Search for the cell housing the specified text and yield its (x, y) center coordinate. 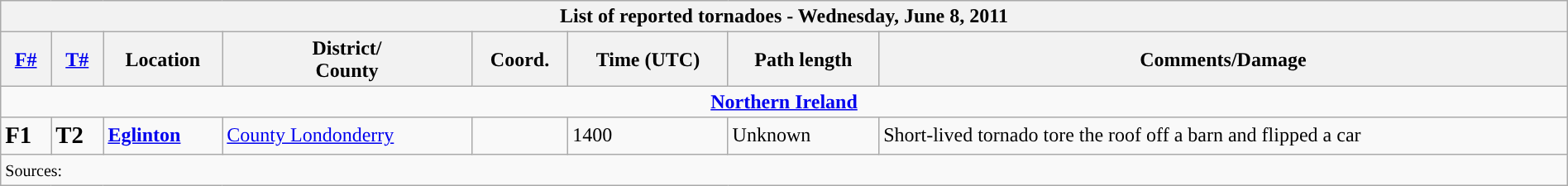
Path length (804, 60)
Northern Ireland (784, 102)
County Londonderry (347, 136)
Short-lived tornado tore the roof off a barn and flipped a car (1224, 136)
Eglinton (163, 136)
Time (UTC) (648, 60)
Comments/Damage (1224, 60)
Unknown (804, 136)
District/County (347, 60)
Location (163, 60)
T2 (78, 136)
Sources: (784, 169)
T# (78, 60)
List of reported tornadoes - Wednesday, June 8, 2011 (784, 17)
Coord. (519, 60)
F# (26, 60)
1400 (648, 136)
F1 (26, 136)
